Search for the cell housing the specified text and yield its (X, Y) center coordinate. 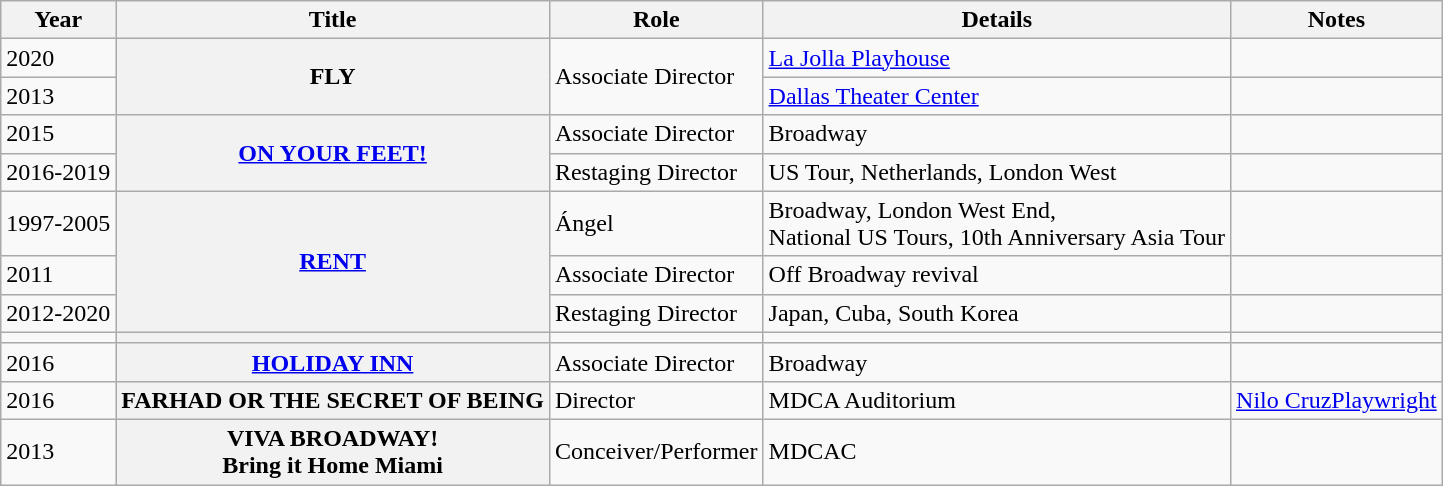
Title (333, 20)
VIVA BROADWAY!Bring it Home Miami (333, 452)
La Jolla Playhouse (996, 58)
Details (996, 20)
FARHAD OR THE SECRET OF BEING (333, 400)
Nilo CruzPlaywright (1337, 400)
Japan, Cuba, South Korea (996, 313)
2015 (58, 134)
Conceiver/Performer (656, 452)
RENT (333, 262)
Director (656, 400)
2011 (58, 275)
US Tour, Netherlands, London West (996, 172)
Ángel (656, 224)
Notes (1337, 20)
MDCAC (996, 452)
2012-2020 (58, 313)
1997-2005 (58, 224)
MDCA Auditorium (996, 400)
HOLIDAY INN (333, 362)
Dallas Theater Center (996, 96)
Year (58, 20)
Broadway, London West End,National US Tours, 10th Anniversary Asia Tour (996, 224)
2020 (58, 58)
Off Broadway revival (996, 275)
2016-2019 (58, 172)
Role (656, 20)
FLY (333, 77)
ON YOUR FEET! (333, 153)
